Identify which cell holds the provided text, then report its [x, y] central coordinate. 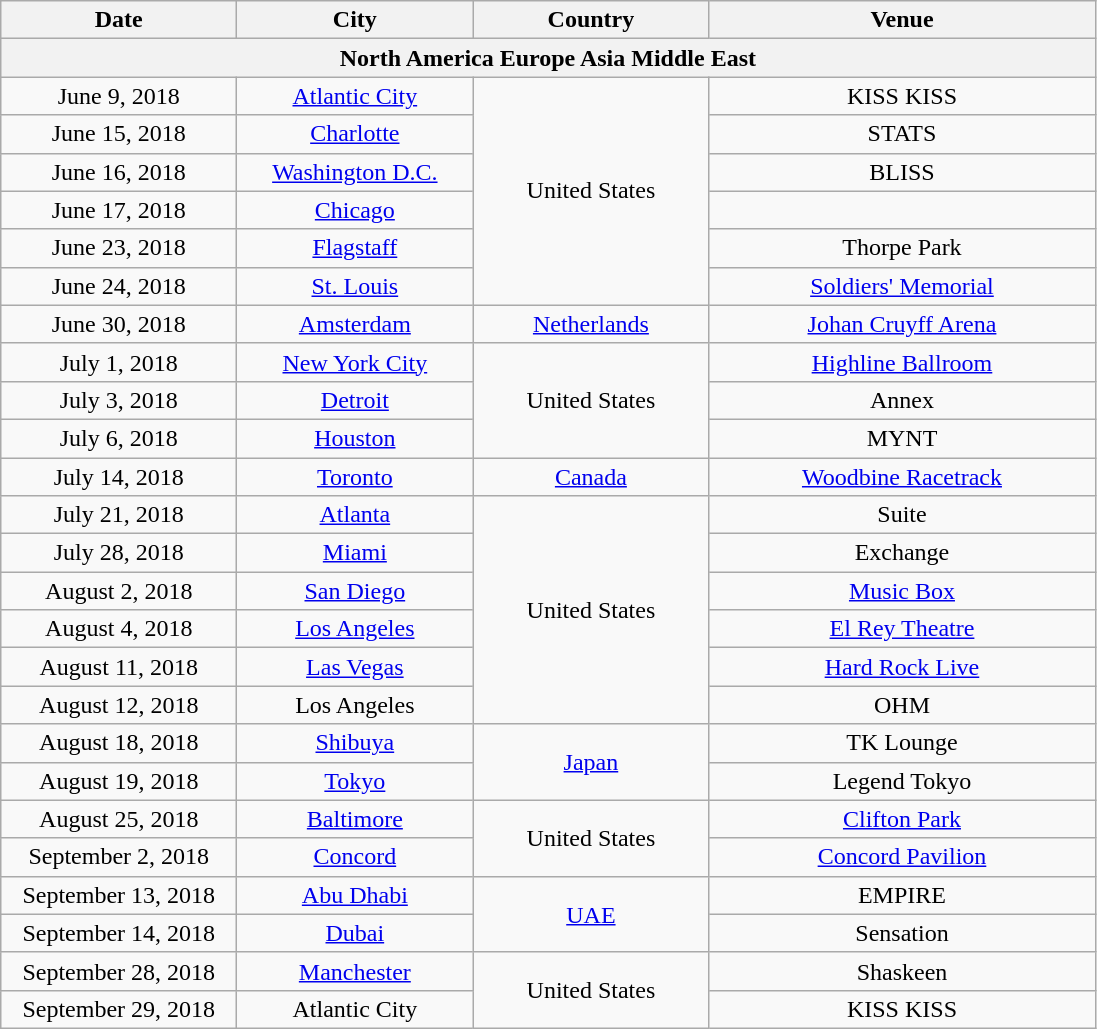
August 11, 2018 [119, 667]
Date [119, 20]
Las Vegas [355, 667]
June 9, 2018 [119, 96]
Netherlands [591, 324]
Thorpe Park [902, 248]
July 3, 2018 [119, 400]
June 16, 2018 [119, 172]
TK Lounge [902, 743]
August 12, 2018 [119, 705]
OHM [902, 705]
September 14, 2018 [119, 933]
St. Louis [355, 286]
Legend Tokyo [902, 781]
Sensation [902, 933]
Abu Dhabi [355, 895]
July 14, 2018 [119, 477]
Venue [902, 20]
June 17, 2018 [119, 210]
August 2, 2018 [119, 591]
June 24, 2018 [119, 286]
August 4, 2018 [119, 629]
Toronto [355, 477]
MYNT [902, 438]
Hard Rock Live [902, 667]
Annex [902, 400]
Chicago [355, 210]
Houston [355, 438]
Soldiers' Memorial [902, 286]
August 19, 2018 [119, 781]
Woodbine Racetrack [902, 477]
Japan [591, 762]
New York City [355, 362]
City [355, 20]
July 6, 2018 [119, 438]
San Diego [355, 591]
STATS [902, 134]
Johan Cruyff Arena [902, 324]
Tokyo [355, 781]
September 28, 2018 [119, 971]
Highline Ballroom [902, 362]
Shibuya [355, 743]
Concord Pavilion [902, 857]
EMPIRE [902, 895]
August 25, 2018 [119, 819]
Miami [355, 553]
Flagstaff [355, 248]
August 18, 2018 [119, 743]
Baltimore [355, 819]
June 30, 2018 [119, 324]
Country [591, 20]
June 15, 2018 [119, 134]
September 13, 2018 [119, 895]
Suite [902, 515]
September 29, 2018 [119, 1009]
North America Europe Asia Middle East [548, 58]
July 21, 2018 [119, 515]
Music Box [902, 591]
Exchange [902, 553]
September 2, 2018 [119, 857]
UAE [591, 914]
BLISS [902, 172]
Amsterdam [355, 324]
Detroit [355, 400]
Atlanta [355, 515]
Dubai [355, 933]
Clifton Park [902, 819]
July 1, 2018 [119, 362]
June 23, 2018 [119, 248]
Charlotte [355, 134]
Canada [591, 477]
Concord [355, 857]
July 28, 2018 [119, 553]
El Rey Theatre [902, 629]
Manchester [355, 971]
Washington D.C. [355, 172]
Shaskeen [902, 971]
